Determine the [X, Y] coordinate at the center of the cell enclosing the given text.  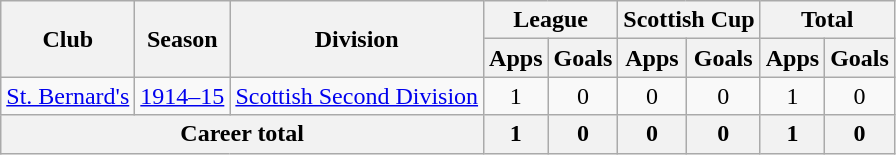
Career total [242, 134]
Total [827, 20]
Scottish Cup [689, 20]
Club [68, 39]
Division [357, 39]
Scottish Second Division [357, 96]
Season [182, 39]
1914–15 [182, 96]
League [551, 20]
St. Bernard's [68, 96]
